Return (x, y) of the center of cell containing provided text 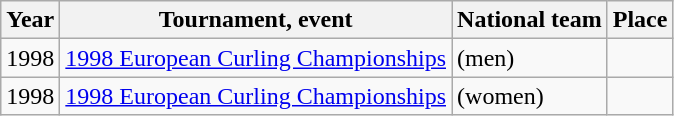
Year (30, 20)
Tournament, event (256, 20)
(men) (530, 58)
(women) (530, 96)
National team (530, 20)
Place (640, 20)
